Find where the given text appears and provide that cell's center as (X, Y) coordinate. 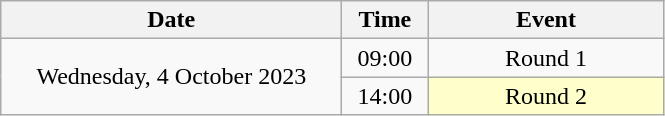
Date (172, 20)
Round 2 (546, 96)
14:00 (385, 96)
Event (546, 20)
09:00 (385, 58)
Time (385, 20)
Wednesday, 4 October 2023 (172, 77)
Round 1 (546, 58)
